Pinpoint the cell where the given text exists, returning its [X, Y] midpoint coordinate. 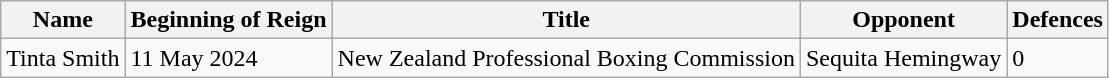
Sequita Hemingway [903, 58]
Beginning of Reign [228, 20]
Title [566, 20]
Defences [1058, 20]
New Zealand Professional Boxing Commission [566, 58]
Name [63, 20]
Opponent [903, 20]
Tinta Smith [63, 58]
0 [1058, 58]
11 May 2024 [228, 58]
